Locate the cell with the specified text and output its (X, Y) center coordinate. 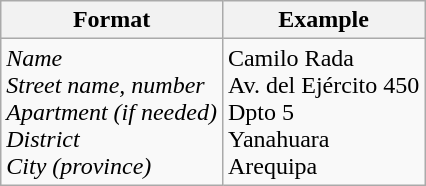
Example (323, 20)
NameStreet name, numberApartment (if needed)DistrictCity (province) (112, 112)
Camilo RadaAv. del Ejército 450Dpto 5 YanahuaraArequipa (323, 112)
Format (112, 20)
